Return [x, y] of the center of cell containing provided text 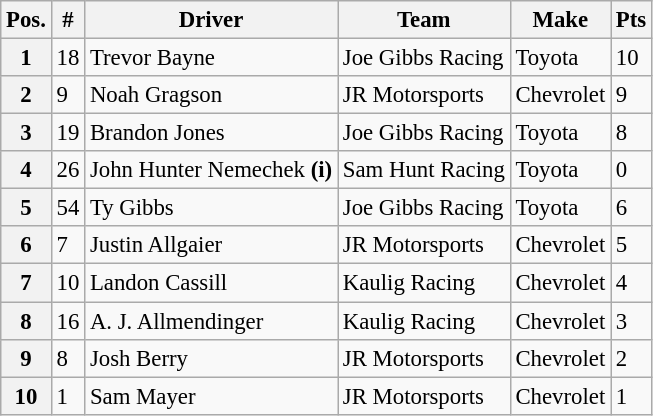
Ty Gibbs [212, 208]
54 [68, 208]
Brandon Jones [212, 133]
Make [560, 20]
John Hunter Nemechek (i) [212, 170]
Sam Hunt Racing [424, 170]
0 [632, 170]
18 [68, 58]
Josh Berry [212, 358]
Pos. [26, 20]
Driver [212, 20]
Noah Gragson [212, 95]
Pts [632, 20]
Sam Mayer [212, 396]
Trevor Bayne [212, 58]
19 [68, 133]
Team [424, 20]
Justin Allgaier [212, 245]
16 [68, 321]
A. J. Allmendinger [212, 321]
Landon Cassill [212, 283]
# [68, 20]
26 [68, 170]
